Scan for the cell matching the given text and deliver its [X, Y] coordinate at center. 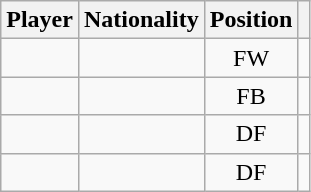
Nationality [141, 20]
Player [40, 20]
FB [251, 96]
Position [251, 20]
FW [251, 58]
